Search for the cell housing the specified text and yield its [x, y] center coordinate. 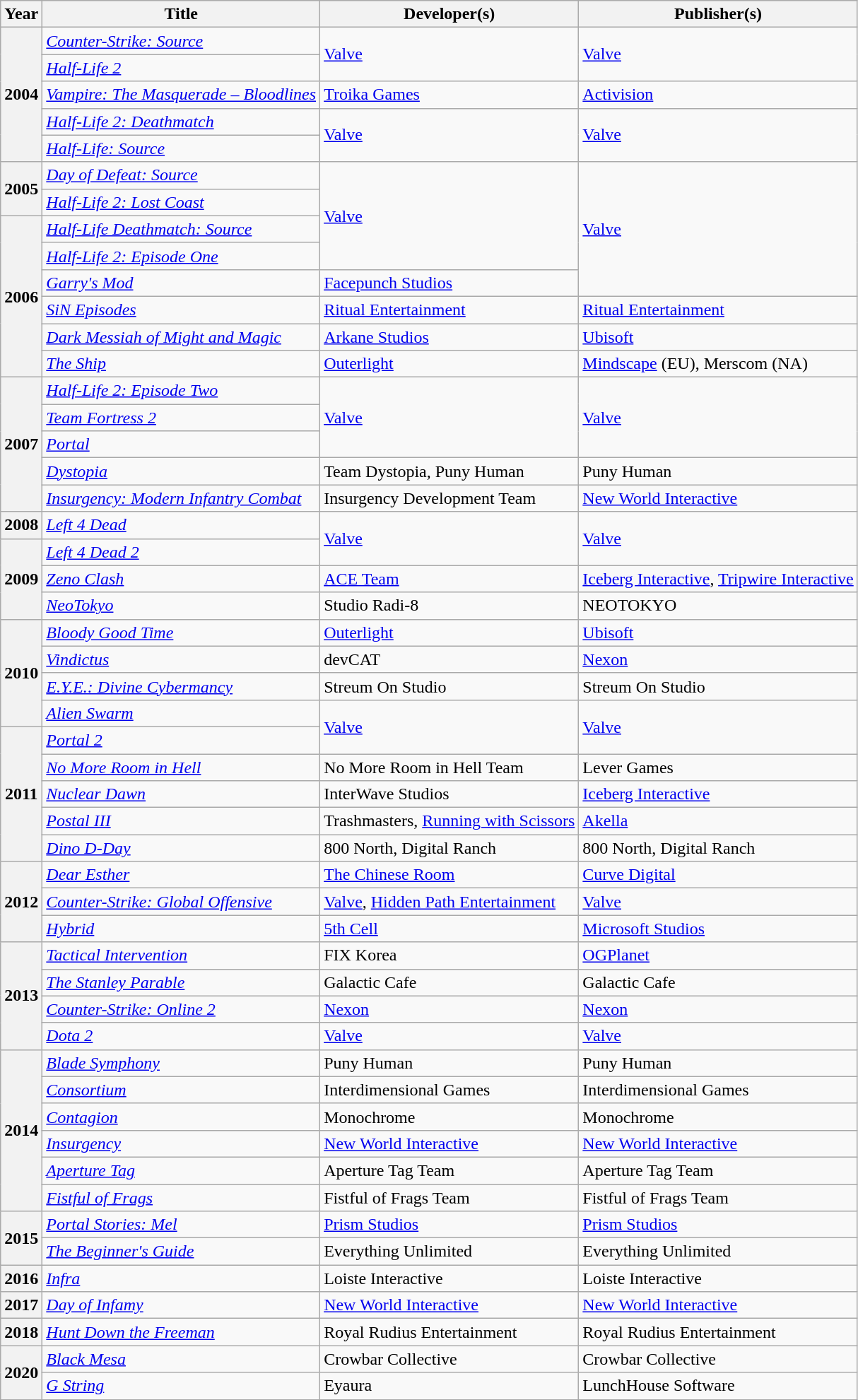
The Ship [181, 364]
Half-Life 2: Episode Two [181, 391]
Title [181, 14]
Nuclear Dawn [181, 794]
Fistful of Frags [181, 1198]
Dystopia [181, 471]
Half-Life 2: Deathmatch [181, 122]
The Stanley Parable [181, 982]
Half-Life 2 [181, 68]
Half-Life 2: Episode One [181, 256]
Troika Games [449, 95]
2011 [21, 794]
2014 [21, 1130]
Hunt Down the Freeman [181, 1332]
Developer(s) [449, 14]
FIX Korea [449, 955]
Zeno Clash [181, 579]
NeoTokyo [181, 606]
Insurgency [181, 1143]
Dear Esther [181, 875]
The Chinese Room [449, 875]
Day of Defeat: Source [181, 175]
Hybrid [181, 929]
Curve Digital [718, 875]
E.Y.E.: Divine Cybermancy [181, 686]
Iceberg Interactive [718, 794]
Portal [181, 445]
Aperture Tag [181, 1170]
Team Dystopia, Puny Human [449, 471]
Dota 2 [181, 1036]
Valve, Hidden Path Entertainment [449, 902]
No More Room in Hell [181, 767]
Trashmasters, Running with Scissors [449, 821]
No More Room in Hell Team [449, 767]
Left 4 Dead [181, 525]
Lever Games [718, 767]
5th Cell [449, 929]
Counter-Strike: Online 2 [181, 1009]
devCAT [449, 659]
Insurgency Development Team [449, 498]
Publisher(s) [718, 14]
2004 [21, 95]
2012 [21, 902]
Eyaura [449, 1386]
Tactical Intervention [181, 955]
Portal 2 [181, 740]
2010 [21, 673]
2016 [21, 1278]
Studio Radi-8 [449, 606]
Counter-Strike: Global Offensive [181, 902]
Year [21, 14]
Team Fortress 2 [181, 418]
Counter-Strike: Source [181, 41]
Black Mesa [181, 1359]
NEOTOKYO [718, 606]
Half-Life 2: Lost Coast [181, 202]
Vampire: The Masquerade – Bloodlines [181, 95]
Garry's Mod [181, 283]
Vindictus [181, 659]
Alien Swarm [181, 713]
2013 [21, 996]
Contagion [181, 1117]
2006 [21, 296]
Activision [718, 95]
Day of Infamy [181, 1305]
2017 [21, 1305]
Mindscape (EU), Merscom (NA) [718, 364]
Dino D-Day [181, 848]
Facepunch Studios [449, 283]
ACE Team [449, 579]
2015 [21, 1238]
Bloody Good Time [181, 633]
The Beginner's Guide [181, 1252]
2008 [21, 525]
InterWave Studios [449, 794]
G String [181, 1386]
2005 [21, 189]
Microsoft Studios [718, 929]
2018 [21, 1332]
Portal Stories: Mel [181, 1225]
Arkane Studios [449, 337]
Postal III [181, 821]
Half-Life Deathmatch: Source [181, 229]
Insurgency: Modern Infantry Combat [181, 498]
2007 [21, 445]
Akella [718, 821]
Dark Messiah of Might and Magic [181, 337]
LunchHouse Software [718, 1386]
2009 [21, 579]
SiN Episodes [181, 310]
Left 4 Dead 2 [181, 552]
Infra [181, 1278]
Half-Life: Source [181, 148]
Blade Symphony [181, 1063]
Consortium [181, 1090]
2020 [21, 1372]
Iceberg Interactive, Tripwire Interactive [718, 579]
OGPlanet [718, 955]
